Pinpoint the cell where the given text exists, returning its (X, Y) midpoint coordinate. 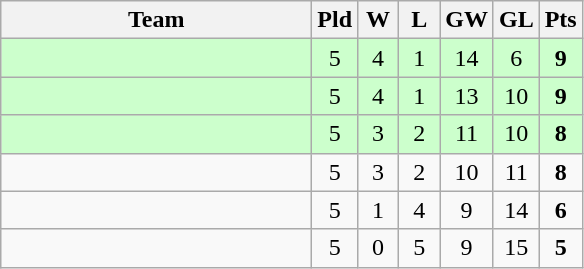
GW (467, 20)
13 (467, 96)
L (420, 20)
Team (156, 20)
0 (378, 248)
Pld (335, 20)
GL (516, 20)
W (378, 20)
Pts (560, 20)
15 (516, 248)
